Return (x, y) of the center of cell containing provided text 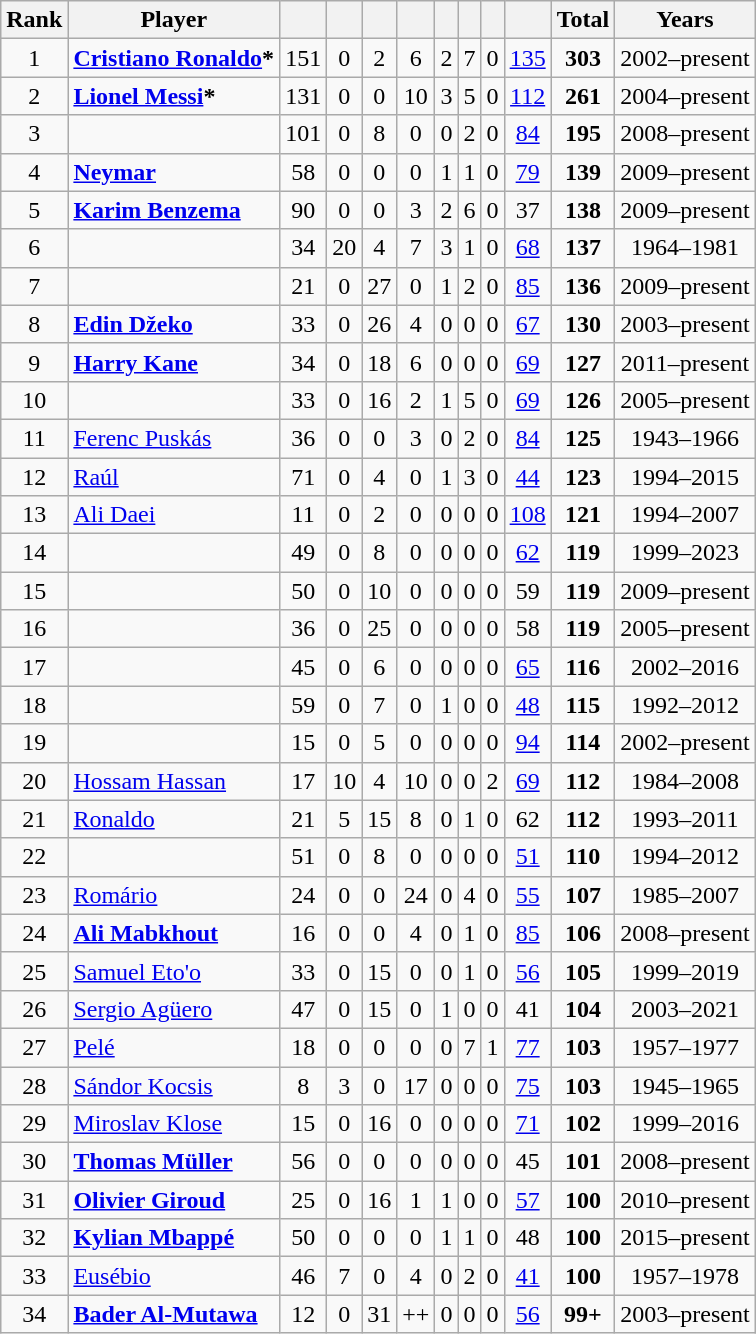
1994–2012 (685, 857)
Karim Benzema (174, 210)
1994–2007 (685, 515)
49 (304, 553)
114 (583, 743)
126 (583, 400)
22 (34, 857)
136 (583, 286)
1957–1978 (685, 1276)
46 (304, 1276)
151 (304, 58)
1992–2012 (685, 705)
127 (583, 362)
1985–2007 (685, 895)
1984–2008 (685, 781)
90 (304, 210)
47 (304, 1009)
99+ (583, 1314)
9 (34, 362)
1945–1965 (685, 1085)
Lionel Messi* (174, 96)
1994–2015 (685, 477)
102 (583, 1124)
1957–1977 (685, 1047)
Kylian Mbappé (174, 1238)
105 (583, 971)
Hossam Hassan (174, 781)
Player (174, 20)
135 (528, 58)
13 (34, 515)
23 (34, 895)
Years (685, 20)
106 (583, 933)
Olivier Giroud (174, 1200)
19 (34, 743)
79 (528, 172)
107 (583, 895)
2004–present (685, 96)
131 (304, 96)
Ferenc Puskás (174, 438)
125 (583, 438)
261 (583, 96)
2015–present (685, 1238)
2002–2016 (685, 667)
30 (34, 1162)
29 (34, 1124)
1999–2023 (685, 553)
108 (528, 515)
Total (583, 20)
Samuel Eto'o (174, 971)
Thomas Müller (174, 1162)
123 (583, 477)
1999–2019 (685, 971)
130 (583, 324)
57 (528, 1200)
303 (583, 58)
Rank (34, 20)
Sándor Kocsis (174, 1085)
195 (583, 134)
2010–present (685, 1200)
Ronaldo (174, 819)
2003–2021 (685, 1009)
121 (583, 515)
Harry Kane (174, 362)
139 (583, 172)
1999–2016 (685, 1124)
37 (528, 210)
1964–1981 (685, 248)
2011–present (685, 362)
Pelé (174, 1047)
28 (34, 1085)
115 (583, 705)
Eusébio (174, 1276)
138 (583, 210)
94 (528, 743)
++ (416, 1314)
Neymar (174, 172)
Miroslav Klose (174, 1124)
55 (528, 895)
Sergio Agüero (174, 1009)
44 (528, 477)
32 (34, 1238)
116 (583, 667)
110 (583, 857)
Ali Mabkhout (174, 933)
Raúl (174, 477)
104 (583, 1009)
75 (528, 1085)
1993–2011 (685, 819)
Cristiano Ronaldo* (174, 58)
65 (528, 667)
137 (583, 248)
68 (528, 248)
Bader Al-Mutawa (174, 1314)
Romário (174, 895)
77 (528, 1047)
1943–1966 (685, 438)
67 (528, 324)
Edin Džeko (174, 324)
Ali Daei (174, 515)
14 (34, 553)
